Return the (X, Y) coordinate for the center point of the cell that contains the specified text.  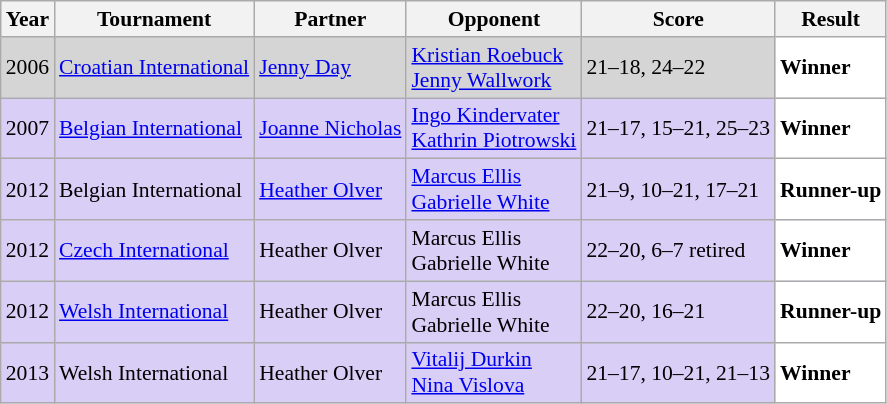
Vitalij Durkin Nina Vislova (494, 372)
2013 (28, 372)
Tournament (154, 19)
2007 (28, 128)
21–9, 10–21, 17–21 (678, 190)
Kristian Roebuck Jenny Wallwork (494, 68)
22–20, 16–21 (678, 312)
21–17, 10–21, 21–13 (678, 372)
22–20, 6–7 retired (678, 250)
Year (28, 19)
Result (830, 19)
Joanne Nicholas (330, 128)
Opponent (494, 19)
2006 (28, 68)
Ingo Kindervater Kathrin Piotrowski (494, 128)
Jenny Day (330, 68)
Partner (330, 19)
Croatian International (154, 68)
21–18, 24–22 (678, 68)
21–17, 15–21, 25–23 (678, 128)
Czech International (154, 250)
Score (678, 19)
